Search for the cell housing the specified text and yield its (X, Y) center coordinate. 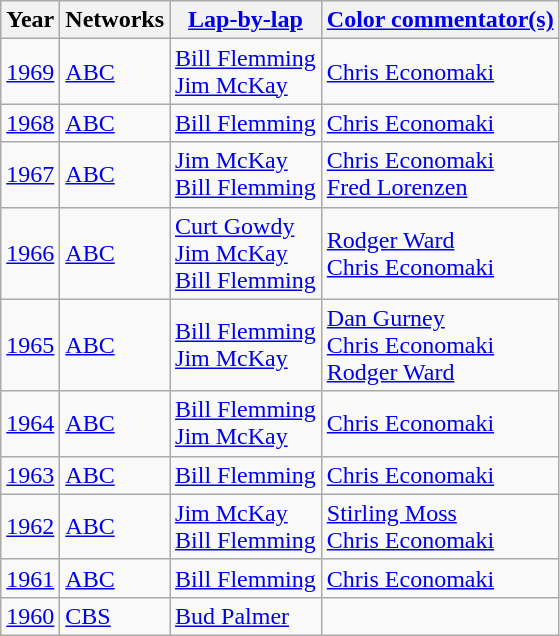
Curt GowdyJim McKayBill Flemming (246, 253)
1965 (30, 345)
Rodger WardChris Economaki (440, 253)
1963 (30, 475)
1966 (30, 253)
Lap-by-lap (246, 20)
Chris EconomakiFred Lorenzen (440, 174)
Color commentator(s) (440, 20)
1968 (30, 123)
Bud Palmer (246, 616)
Stirling MossChris Economaki (440, 526)
Networks (115, 20)
Dan GurneyChris EconomakiRodger Ward (440, 345)
1960 (30, 616)
CBS (115, 616)
1967 (30, 174)
1961 (30, 578)
1969 (30, 72)
Year (30, 20)
1962 (30, 526)
1964 (30, 424)
